Search for the cell housing the specified text and yield its (X, Y) center coordinate. 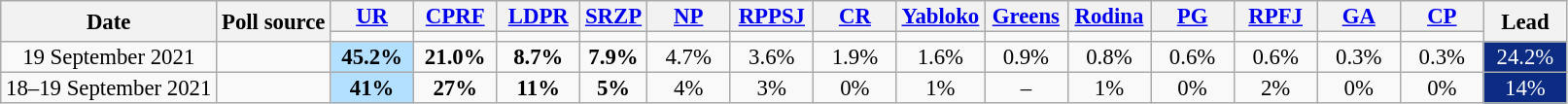
Lead (1525, 21)
0.8% (1109, 57)
19 September 2021 (109, 57)
27% (455, 88)
5% (614, 88)
18–19 September 2021 (109, 88)
CR (855, 17)
CPRF (455, 17)
CP (1443, 17)
LDPR (539, 17)
41% (372, 88)
UR (372, 17)
RPPSJ (772, 17)
45.2% (372, 57)
RPFJ (1275, 17)
3% (772, 88)
GA (1359, 17)
SRZP (614, 17)
8.7% (539, 57)
4.7% (688, 57)
7.9% (614, 57)
Date (109, 21)
NP (688, 17)
1.6% (940, 57)
Poll source (274, 21)
21.0% (455, 57)
0.9% (1027, 57)
14% (1525, 88)
– (1027, 88)
Rodina (1109, 17)
PG (1193, 17)
11% (539, 88)
24.2% (1525, 57)
1.9% (855, 57)
4% (688, 88)
2% (1275, 88)
Greens (1027, 17)
Yabloko (940, 17)
3.6% (772, 57)
